Detect which cell encompasses the target text, then output its [X, Y] center coordinate. 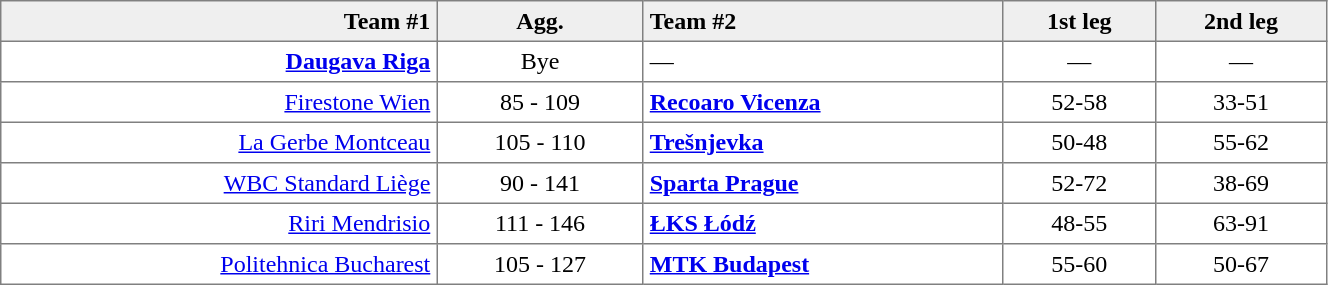
90 - 141 [540, 183]
Team #1 [219, 21]
WBC Standard Liège [219, 183]
105 - 127 [540, 264]
38-69 [1242, 183]
63-91 [1242, 223]
111 - 146 [540, 223]
52-58 [1080, 102]
ŁKS Łódź [823, 223]
Agg. [540, 21]
85 - 109 [540, 102]
48-55 [1080, 223]
50-67 [1242, 264]
Firestone Wien [219, 102]
105 - 110 [540, 142]
La Gerbe Montceau [219, 142]
33-51 [1242, 102]
55-60 [1080, 264]
Bye [540, 61]
52-72 [1080, 183]
1st leg [1080, 21]
MTK Budapest [823, 264]
55-62 [1242, 142]
50-48 [1080, 142]
Politehnica Bucharest [219, 264]
Team #2 [823, 21]
Sparta Prague [823, 183]
Daugava Riga [219, 61]
Riri Mendrisio [219, 223]
2nd leg [1242, 21]
Recoaro Vicenza [823, 102]
Trešnjevka [823, 142]
